Find where the given text appears and provide that cell's center as (x, y) coordinate. 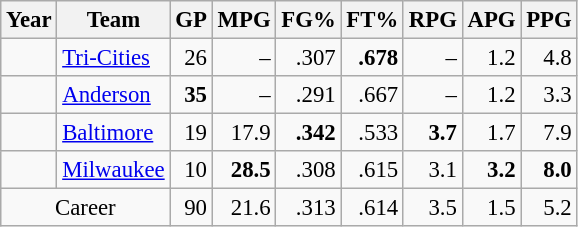
.291 (308, 95)
3.3 (549, 95)
3.1 (432, 170)
17.9 (244, 133)
.313 (308, 208)
7.9 (549, 133)
Milwaukee (114, 170)
.678 (372, 58)
.307 (308, 58)
.342 (308, 133)
28.5 (244, 170)
APG (492, 20)
GP (191, 20)
1.5 (492, 208)
.533 (372, 133)
FG% (308, 20)
19 (191, 133)
3.2 (492, 170)
26 (191, 58)
3.5 (432, 208)
Anderson (114, 95)
1.7 (492, 133)
10 (191, 170)
5.2 (549, 208)
90 (191, 208)
8.0 (549, 170)
35 (191, 95)
Baltimore (114, 133)
4.8 (549, 58)
.667 (372, 95)
Tri-Cities (114, 58)
Year (29, 20)
.615 (372, 170)
.308 (308, 170)
RPG (432, 20)
Career (86, 208)
PPG (549, 20)
.614 (372, 208)
FT% (372, 20)
3.7 (432, 133)
21.6 (244, 208)
Team (114, 20)
MPG (244, 20)
